Determine the (x, y) coordinate at the center of the cell enclosing the given text.  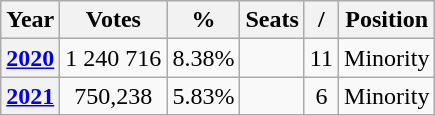
Seats (272, 20)
8.38% (204, 58)
Position (387, 20)
2021 (30, 96)
1 240 716 (114, 58)
11 (321, 58)
2020 (30, 58)
5.83% (204, 96)
750,238 (114, 96)
6 (321, 96)
/ (321, 20)
Year (30, 20)
Votes (114, 20)
% (204, 20)
